Pinpoint the cell where the given text exists, returning its [x, y] midpoint coordinate. 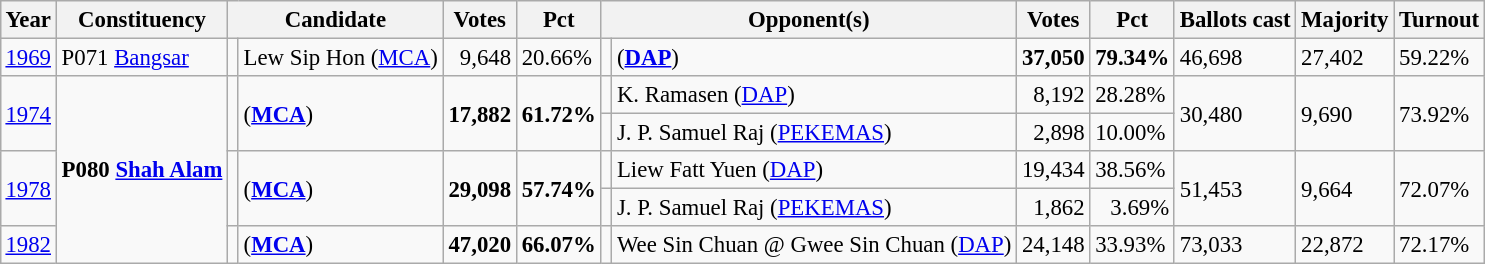
Year [28, 20]
72.07% [1440, 188]
79.34% [1132, 57]
37,050 [1054, 57]
30,480 [1234, 114]
38.56% [1132, 170]
61.72% [558, 114]
1974 [28, 114]
P080 Shah Alam [142, 170]
K. Ramasen (DAP) [814, 95]
29,098 [480, 188]
59.22% [1440, 57]
Ballots cast [1234, 20]
(DAP) [814, 57]
Opponent(s) [809, 20]
10.00% [1132, 133]
24,148 [1054, 245]
9,648 [480, 57]
Majority [1345, 20]
Turnout [1440, 20]
9,664 [1345, 188]
51,453 [1234, 188]
9,690 [1345, 114]
1978 [28, 188]
Constituency [142, 20]
57.74% [558, 188]
73.92% [1440, 114]
Liew Fatt Yuen (DAP) [814, 170]
17,882 [480, 114]
47,020 [480, 245]
Lew Sip Hon (MCA) [340, 57]
3.69% [1132, 208]
19,434 [1054, 170]
P071 Bangsar [142, 57]
Candidate [336, 20]
33.93% [1132, 245]
27,402 [1345, 57]
Wee Sin Chuan @ Gwee Sin Chuan (DAP) [814, 245]
46,698 [1234, 57]
22,872 [1345, 245]
72.17% [1440, 245]
66.07% [558, 245]
20.66% [558, 57]
2,898 [1054, 133]
8,192 [1054, 95]
1969 [28, 57]
73,033 [1234, 245]
1982 [28, 245]
1,862 [1054, 208]
28.28% [1132, 95]
